Pinpoint the cell where the given text exists, returning its (X, Y) midpoint coordinate. 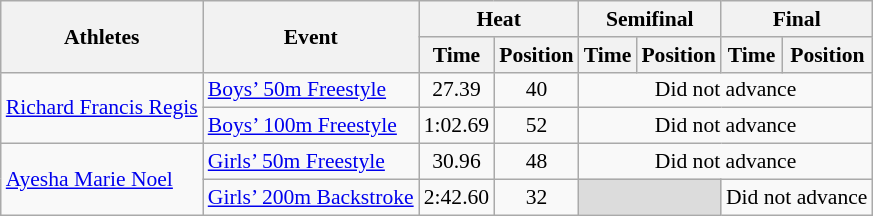
Heat (499, 19)
Girls’ 200m Backstroke (311, 197)
Final (797, 19)
Boys’ 50m Freestyle (311, 90)
1:02.69 (456, 126)
Girls’ 50m Freestyle (311, 162)
48 (536, 162)
Richard Francis Regis (102, 108)
2:42.60 (456, 197)
Athletes (102, 36)
Boys’ 100m Freestyle (311, 126)
Ayesha Marie Noel (102, 180)
32 (536, 197)
52 (536, 126)
40 (536, 90)
27.39 (456, 90)
Event (311, 36)
30.96 (456, 162)
Semifinal (650, 19)
